Identify which cell holds the provided text, then report its [x, y] central coordinate. 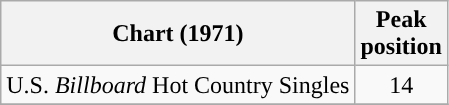
Peakposition [401, 34]
14 [401, 85]
U.S. Billboard Hot Country Singles [178, 85]
Chart (1971) [178, 34]
